For the text-containing cell, return its midpoint in [x, y] coordinate format. 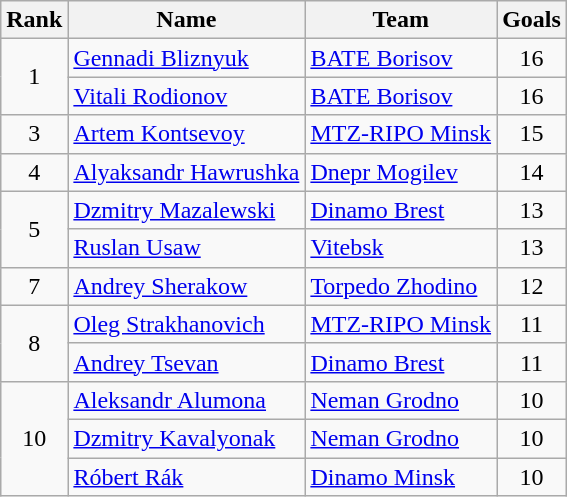
5 [34, 229]
Andrey Sherakow [186, 286]
15 [532, 134]
Vitali Rodionov [186, 96]
4 [34, 172]
Dinamo Minsk [401, 477]
Rank [34, 20]
7 [34, 286]
Dzmitry Mazalewski [186, 210]
3 [34, 134]
12 [532, 286]
Vitebsk [401, 248]
Dnepr Mogilev [401, 172]
Oleg Strakhanovich [186, 324]
Aleksandr Alumona [186, 400]
Artem Kontsevoy [186, 134]
Torpedo Zhodino [401, 286]
14 [532, 172]
8 [34, 343]
Gennadi Bliznyuk [186, 58]
Team [401, 20]
Dzmitry Kavalyonak [186, 438]
Goals [532, 20]
Andrey Tsevan [186, 362]
Alyaksandr Hawrushka [186, 172]
Róbert Rák [186, 477]
1 [34, 77]
Ruslan Usaw [186, 248]
Name [186, 20]
